Capture the cell that displays the provided text and extract its (x, y) central coordinate. 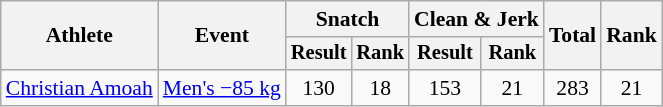
130 (319, 88)
Athlete (80, 36)
Clean & Jerk (476, 19)
153 (445, 88)
Christian Amoah (80, 88)
Event (222, 36)
283 (572, 88)
Snatch (348, 19)
Men's −85 kg (222, 88)
18 (380, 88)
Total (572, 36)
